From the cell containing the given text, extract its center point as [x, y] coordinate. 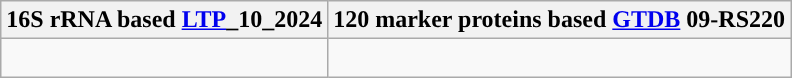
120 marker proteins based GTDB 09-RS220 [560, 20]
16S rRNA based LTP_10_2024 [164, 20]
